Locate the cell with the specified text and output its (X, Y) center coordinate. 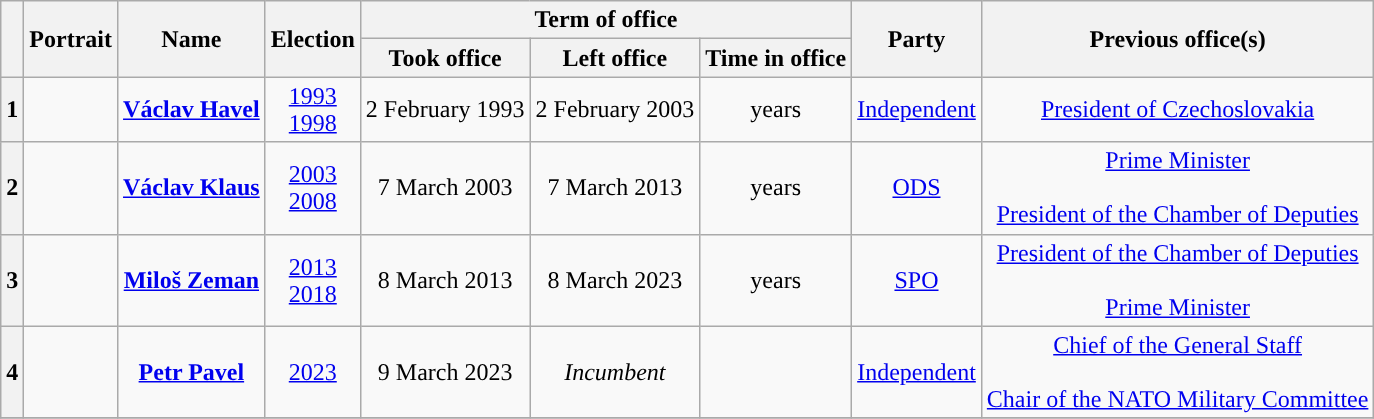
Prime MinisterPresident of the Chamber of Deputies (1178, 188)
Chief of the General StaffChair of the NATO Military Committee (1178, 372)
Portrait (71, 39)
3 (12, 280)
President of Czechoslovakia (1178, 110)
ODS (917, 188)
Term of office (606, 20)
2 February 2003 (615, 110)
Time in office (776, 58)
7 March 2003 (445, 188)
Václav Havel (191, 110)
2023 (312, 372)
8 March 2023 (615, 280)
4 (12, 372)
Election (312, 39)
Miloš Zeman (191, 280)
President of the Chamber of DeputiesPrime Minister (1178, 280)
Previous office(s) (1178, 39)
19931998 (312, 110)
1 (12, 110)
8 March 2013 (445, 280)
2 February 1993 (445, 110)
Took office (445, 58)
20132018 (312, 280)
Left office (615, 58)
SPO (917, 280)
Name (191, 39)
Party (917, 39)
Petr Pavel (191, 372)
20032008 (312, 188)
2 (12, 188)
Incumbent (615, 372)
9 March 2023 (445, 372)
7 March 2013 (615, 188)
Václav Klaus (191, 188)
